Return the [X, Y] coordinate for the center point of the cell that contains the specified text.  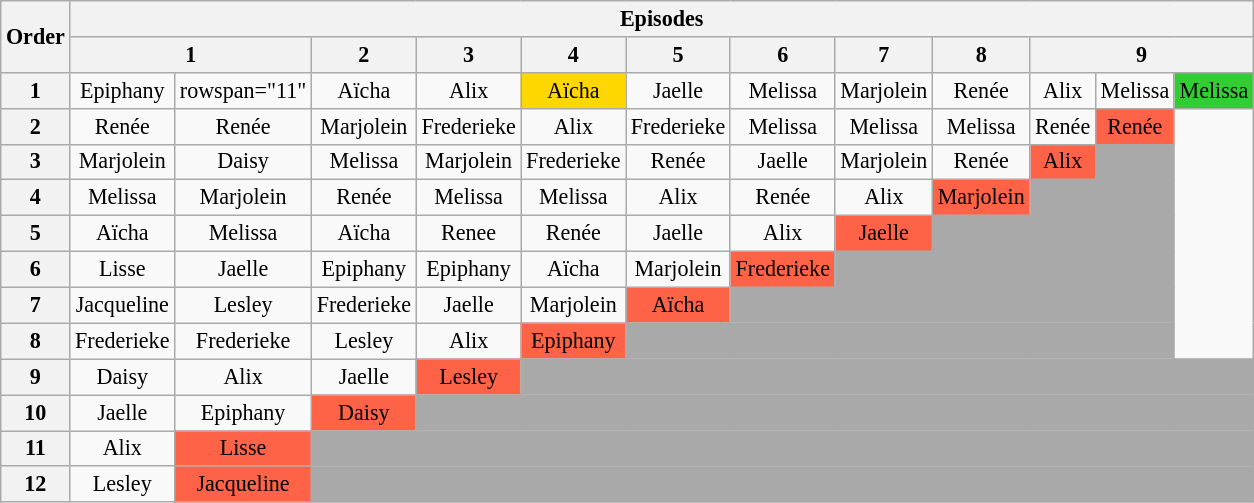
Renee [468, 233]
rowspan="11" [244, 90]
10 [36, 412]
12 [36, 484]
Order [36, 36]
11 [36, 448]
Episodes [662, 18]
